Find where the given text appears and provide that cell's center as (x, y) coordinate. 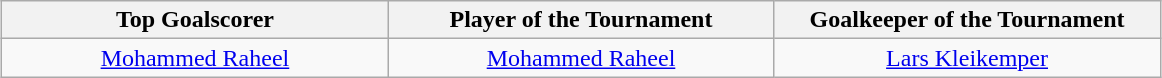
Lars Kleikemper (967, 58)
Top Goalscorer (195, 20)
Goalkeeper of the Tournament (967, 20)
Player of the Tournament (581, 20)
